Scan for the cell matching the given text and deliver its [x, y] coordinate at center. 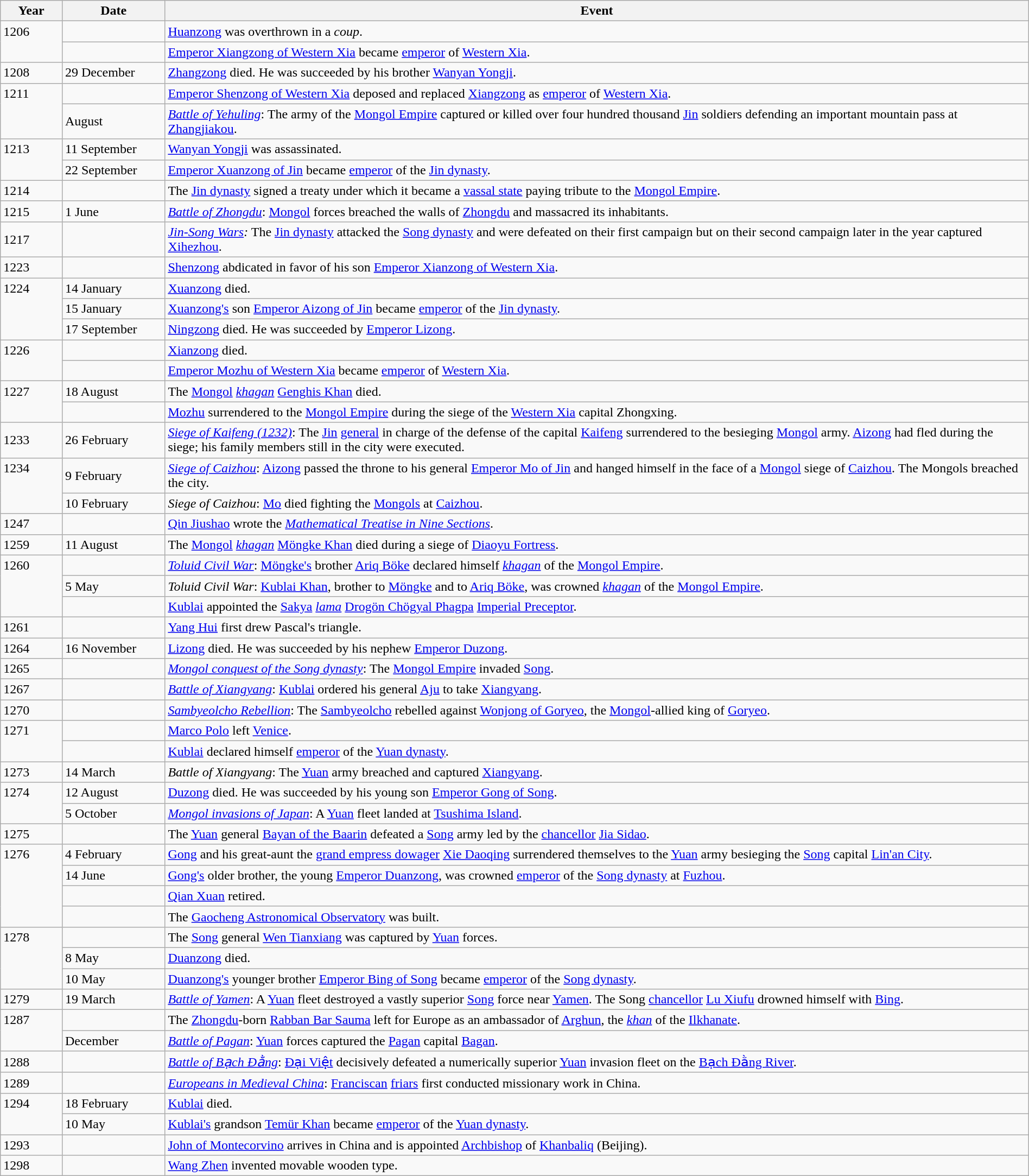
Ningzong died. He was succeeded by Emperor Lizong. [597, 330]
1247 [31, 524]
August [113, 122]
Gong and his great-aunt the grand empress dowager Xie Daoqing surrendered themselves to the Yuan army besieging the Song capital Lin'an City. [597, 855]
1275 [31, 834]
Xianzong died. [597, 350]
Date [113, 11]
John of Montecorvino arrives in China and is appointed Archbishop of Khanbaliq (Beijing). [597, 1145]
1276 [31, 886]
1211 [31, 111]
1271 [31, 741]
8 May [113, 958]
1274 [31, 803]
1213 [31, 160]
17 September [113, 330]
16 November [113, 648]
1279 [31, 1000]
1265 [31, 669]
22 September [113, 170]
1206 [31, 42]
Battle of Bạch Đằng: Đại Việt decisively defeated a numerically superior Yuan invasion fleet on the Bạch Đằng River. [597, 1062]
Europeans in Medieval China: Franciscan friars first conducted missionary work in China. [597, 1083]
29 December [113, 73]
4 February [113, 855]
The Song general Wen Tianxiang was captured by Yuan forces. [597, 937]
Emperor Shenzong of Western Xia deposed and replaced Xiangzong as emperor of Western Xia. [597, 93]
1287 [31, 1030]
Emperor Xuanzong of Jin became emperor of the Jin dynasty. [597, 170]
14 June [113, 875]
1267 [31, 690]
Emperor Xiangzong of Western Xia became emperor of Western Xia. [597, 52]
1259 [31, 545]
10 February [113, 503]
The Zhongdu-born Rabban Bar Sauma left for Europe as an ambassador of Arghun, the khan of the Ilkhanate. [597, 1020]
Xuanzong's son Emperor Aizong of Jin became emperor of the Jin dynasty. [597, 309]
Toluid Civil War: Kublai Khan, brother to Möngke and to Ariq Böke, was crowned khagan of the Mongol Empire. [597, 586]
Shenzong abdicated in favor of his son Emperor Xianzong of Western Xia. [597, 267]
Year [31, 11]
14 January [113, 288]
Zhangzong died. He was succeeded by his brother Wanyan Yongji. [597, 73]
19 March [113, 1000]
Toluid Civil War: Möngke's brother Ariq Böke declared himself khagan of the Mongol Empire. [597, 565]
11 August [113, 545]
1270 [31, 710]
5 October [113, 813]
Duanzong died. [597, 958]
Lizong died. He was succeeded by his nephew Emperor Duzong. [597, 648]
1223 [31, 267]
Sambyeolcho Rebellion: The Sambyeolcho rebelled against Wonjong of Goryeo, the Mongol-allied king of Goryeo. [597, 710]
The Mongol khagan Genghis Khan died. [597, 391]
Kublai appointed the Sakya lama Drogön Chögyal Phagpa Imperial Preceptor. [597, 606]
15 January [113, 309]
Qian Xuan retired. [597, 896]
Battle of Pagan: Yuan forces captured the Pagan capital Bagan. [597, 1041]
1293 [31, 1145]
The Yuan general Bayan of the Baarin defeated a Song army led by the chancellor Jia Sidao. [597, 834]
1278 [31, 958]
1208 [31, 73]
Huanzong was overthrown in a coup. [597, 31]
1261 [31, 627]
Yang Hui first drew Pascal's triangle. [597, 627]
1227 [31, 402]
Battle of Yamen: A Yuan fleet destroyed a vastly superior Song force near Yamen. The Song chancellor Lu Xiufu drowned himself with Bing. [597, 1000]
Kublai declared himself emperor of the Yuan dynasty. [597, 751]
1214 [31, 191]
Siege of Caizhou: Mo died fighting the Mongols at Caizhou. [597, 503]
Duanzong's younger brother Emperor Bing of Song became emperor of the Song dynasty. [597, 979]
Xuanzong died. [597, 288]
Battle of Xiangyang: Kublai ordered his general Aju to take Xiangyang. [597, 690]
1234 [31, 485]
11 September [113, 149]
Mongol conquest of the Song dynasty: The Mongol Empire invaded Song. [597, 669]
1233 [31, 440]
Duzong died. He was succeeded by his young son Emperor Gong of Song. [597, 793]
1288 [31, 1062]
Kublai's grandson Temür Khan became emperor of the Yuan dynasty. [597, 1124]
14 March [113, 772]
Event [597, 11]
18 August [113, 391]
1294 [31, 1114]
Emperor Mozhu of Western Xia became emperor of Western Xia. [597, 371]
1217 [31, 239]
Marco Polo left Venice. [597, 731]
1298 [31, 1166]
26 February [113, 440]
12 August [113, 793]
December [113, 1041]
18 February [113, 1103]
The Jin dynasty signed a treaty under which it became a vassal state paying tribute to the Mongol Empire. [597, 191]
The Gaocheng Astronomical Observatory was built. [597, 916]
Battle of Xiangyang: The Yuan army breached and captured Xiangyang. [597, 772]
Mozhu surrendered to the Mongol Empire during the siege of the Western Xia capital Zhongxing. [597, 412]
1289 [31, 1083]
The Mongol khagan Möngke Khan died during a siege of Diaoyu Fortress. [597, 545]
Mongol invasions of Japan: A Yuan fleet landed at Tsushima Island. [597, 813]
Kublai died. [597, 1103]
Battle of Zhongdu: Mongol forces breached the walls of Zhongdu and massacred its inhabitants. [597, 211]
Qin Jiushao wrote the Mathematical Treatise in Nine Sections. [597, 524]
5 May [113, 586]
9 February [113, 476]
1224 [31, 309]
Gong's older brother, the young Emperor Duanzong, was crowned emperor of the Song dynasty at Fuzhou. [597, 875]
1 June [113, 211]
1215 [31, 211]
1264 [31, 648]
1226 [31, 361]
1260 [31, 586]
1273 [31, 772]
Wanyan Yongji was assassinated. [597, 149]
Wang Zhen invented movable wooden type. [597, 1166]
